For the text-containing cell, return its midpoint in [X, Y] coordinate format. 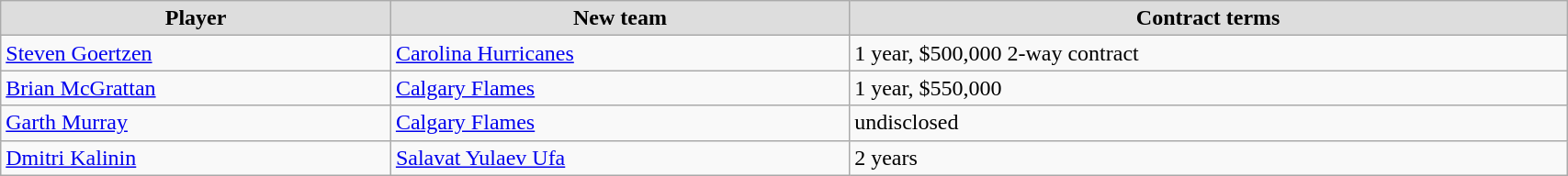
Contract terms [1209, 18]
Player [197, 18]
New team [619, 18]
undisclosed [1209, 123]
Carolina Hurricanes [619, 53]
Dmitri Kalinin [197, 158]
Salavat Yulaev Ufa [619, 158]
1 year, $500,000 2-way contract [1209, 53]
Garth Murray [197, 123]
1 year, $550,000 [1209, 88]
2 years [1209, 158]
Brian McGrattan [197, 88]
Steven Goertzen [197, 53]
